Return [x, y] of the center of cell containing provided text 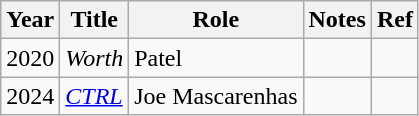
CTRL [94, 96]
Title [94, 20]
Notes [337, 20]
Ref [394, 20]
Worth [94, 58]
Role [216, 20]
Year [30, 20]
Patel [216, 58]
2020 [30, 58]
Joe Mascarenhas [216, 96]
2024 [30, 96]
